Find where the given text appears and provide that cell's center as (X, Y) coordinate. 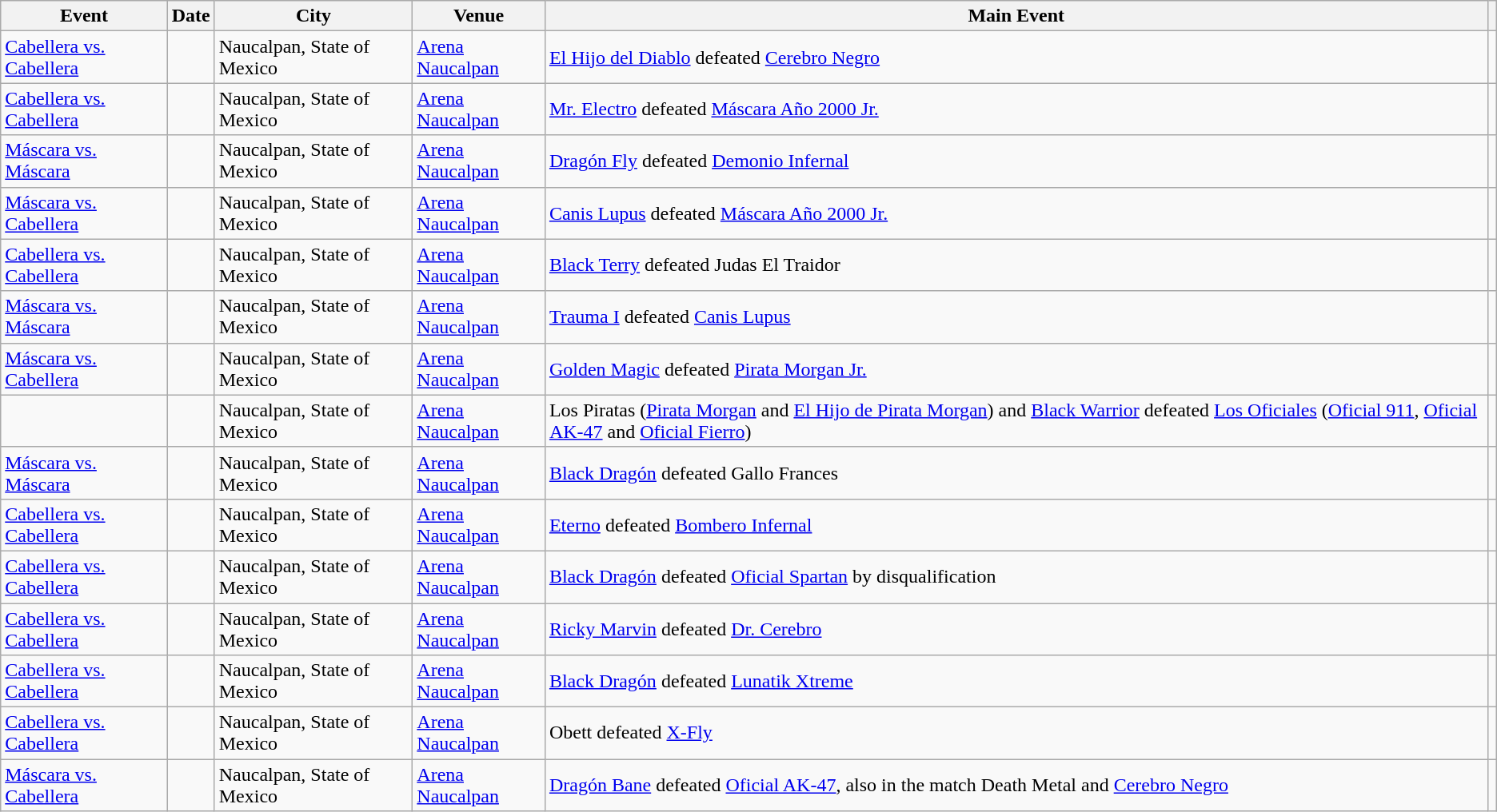
Mr. Electro defeated Máscara Año 2000 Jr. (1016, 109)
Golden Magic defeated Pirata Morgan Jr. (1016, 369)
Los Piratas (Pirata Morgan and El Hijo de Pirata Morgan) and Black Warrior defeated Los Oficiales (Oficial 911, Oficial AK-47 and Oficial Fierro) (1016, 420)
Main Event (1016, 16)
Dragón Fly defeated Demonio Infernal (1016, 161)
Ricky Marvin defeated Dr. Cerebro (1016, 628)
Venue (479, 16)
Canis Lupus defeated Máscara Año 2000 Jr. (1016, 213)
Eterno defeated Bombero Infernal (1016, 524)
City (313, 16)
Dragón Bane defeated Oficial AK-47, also in the match Death Metal and Cerebro Negro (1016, 785)
Date (190, 16)
Event (84, 16)
Black Dragón defeated Oficial Spartan by disqualification (1016, 577)
Trauma I defeated Canis Lupus (1016, 316)
Obett defeated X-Fly (1016, 734)
Black Dragón defeated Gallo Frances (1016, 473)
Black Terry defeated Judas El Traidor (1016, 265)
Black Dragón defeated Lunatik Xtreme (1016, 681)
El Hijo del Diablo defeated Cerebro Negro (1016, 58)
